Extract the [x, y] coordinate from the center of the cell holding the provided text.  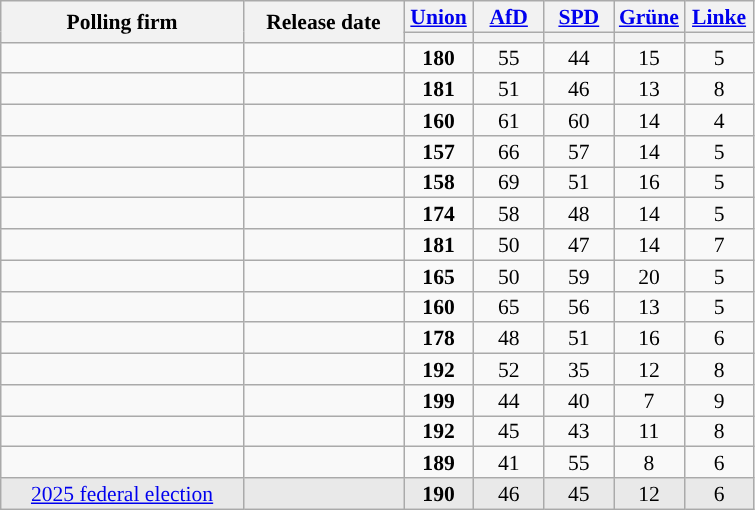
66 [509, 152]
4 [719, 120]
65 [509, 306]
180 [439, 58]
9 [719, 400]
178 [439, 338]
Union [439, 16]
35 [579, 370]
157 [439, 152]
20 [649, 276]
189 [439, 462]
61 [509, 120]
Grüne [649, 16]
15 [649, 58]
174 [439, 214]
AfD [509, 16]
158 [439, 182]
47 [579, 244]
41 [509, 462]
190 [439, 494]
Release date [323, 22]
11 [649, 432]
2025 federal election [122, 494]
60 [579, 120]
199 [439, 400]
165 [439, 276]
52 [509, 370]
69 [509, 182]
56 [579, 306]
58 [509, 214]
57 [579, 152]
40 [579, 400]
Polling firm [122, 22]
43 [579, 432]
Linke [719, 16]
59 [579, 276]
SPD [579, 16]
